Provide the [x, y] coordinate of the cell's center where the given text is located.  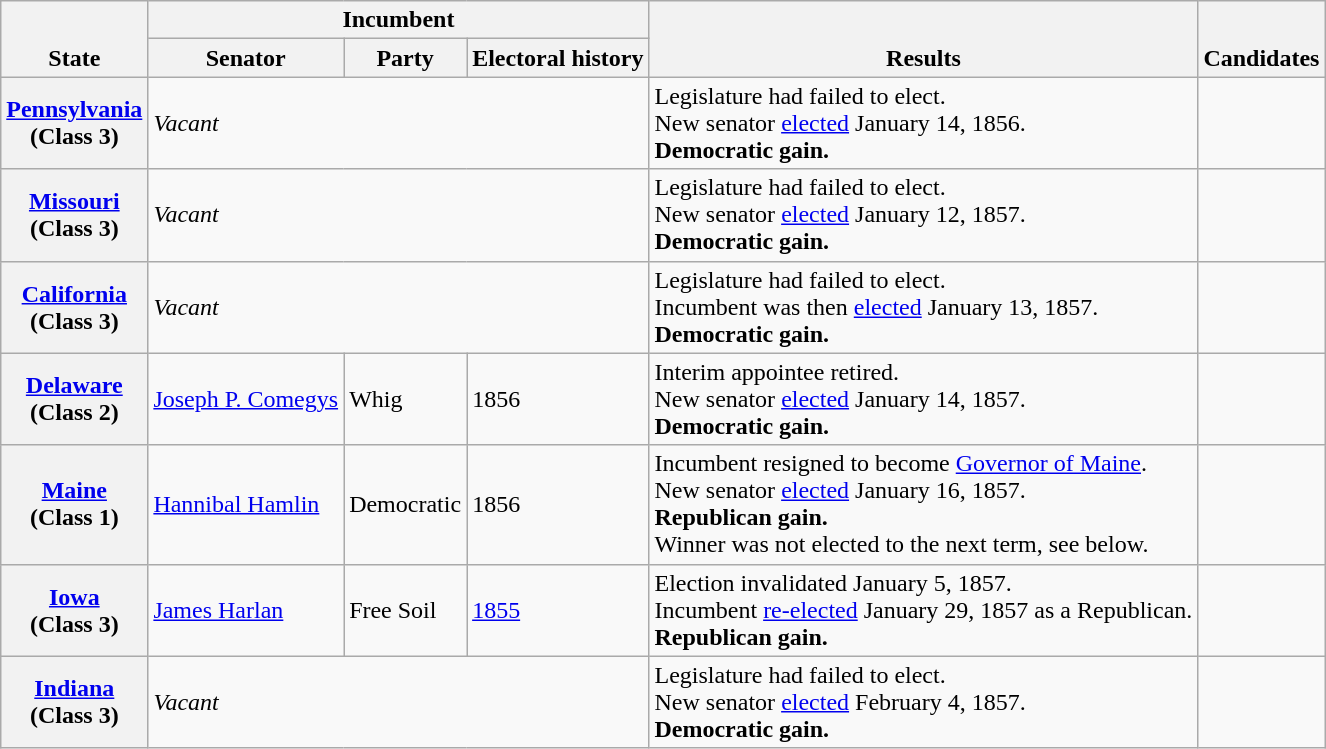
Legislature had failed to elect.Incumbent was then elected January 13, 1857.Democratic gain. [924, 307]
Whig [406, 399]
Incumbent [398, 20]
State [74, 39]
Legislature had failed to elect.New senator elected February 4, 1857.Democratic gain. [924, 702]
Free Soil [406, 610]
Senator [246, 58]
Legislature had failed to elect.New senator elected January 12, 1857.Democratic gain. [924, 215]
Election invalidated January 5, 1857.Incumbent re-elected January 29, 1857 as a Republican.Republican gain. [924, 610]
Hannibal Hamlin [246, 504]
Joseph P. Comegys [246, 399]
1855 [558, 610]
Legislature had failed to elect.New senator elected January 14, 1856.Democratic gain. [924, 123]
Pennsylvania(Class 3) [74, 123]
James Harlan [246, 610]
Delaware(Class 2) [74, 399]
Maine(Class 1) [74, 504]
Democratic [406, 504]
Missouri(Class 3) [74, 215]
Party [406, 58]
Iowa(Class 3) [74, 610]
Indiana(Class 3) [74, 702]
Electoral history [558, 58]
California(Class 3) [74, 307]
Results [924, 39]
Interim appointee retired.New senator elected January 14, 1857.Democratic gain. [924, 399]
Candidates [1262, 39]
